Capture the cell that displays the provided text and extract its (x, y) central coordinate. 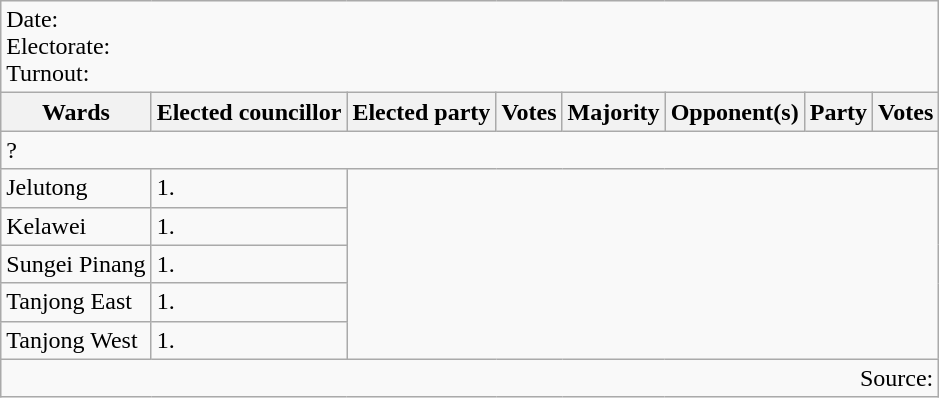
Majority (614, 112)
Opponent(s) (734, 112)
Source: (470, 378)
Sungei Pinang (76, 264)
Elected councillor (249, 112)
Tanjong West (76, 340)
Elected party (422, 112)
Wards (76, 112)
Tanjong East (76, 302)
Jelutong (76, 188)
Kelawei (76, 226)
? (470, 150)
Date: Electorate: Turnout: (470, 47)
Party (838, 112)
